Scan for the cell matching the given text and deliver its [X, Y] coordinate at center. 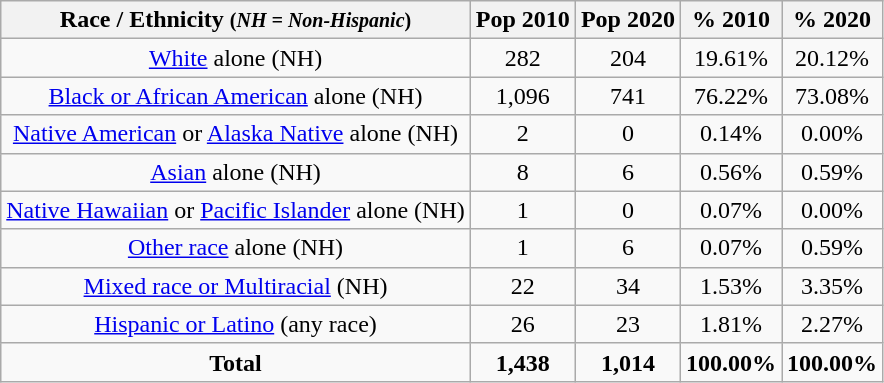
1,096 [522, 96]
8 [522, 172]
Black or African American alone (NH) [236, 96]
26 [522, 324]
1.53% [730, 286]
1,438 [522, 362]
0.14% [730, 134]
0.56% [730, 172]
Pop 2020 [628, 20]
3.35% [832, 286]
282 [522, 58]
204 [628, 58]
22 [522, 286]
19.61% [730, 58]
Race / Ethnicity (NH = Non-Hispanic) [236, 20]
2.27% [832, 324]
1.81% [730, 324]
% 2020 [832, 20]
Asian alone (NH) [236, 172]
Mixed race or Multiracial (NH) [236, 286]
1,014 [628, 362]
20.12% [832, 58]
Native Hawaiian or Pacific Islander alone (NH) [236, 210]
34 [628, 286]
Hispanic or Latino (any race) [236, 324]
White alone (NH) [236, 58]
73.08% [832, 96]
23 [628, 324]
% 2010 [730, 20]
Other race alone (NH) [236, 248]
Total [236, 362]
741 [628, 96]
2 [522, 134]
Native American or Alaska Native alone (NH) [236, 134]
76.22% [730, 96]
Pop 2010 [522, 20]
